Provide the (x, y) coordinate of the cell's center where the given text is located.  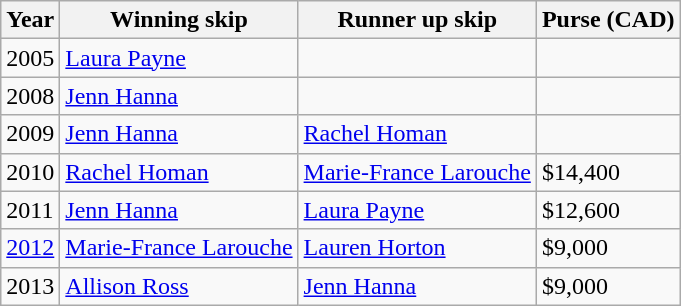
$12,600 (608, 210)
Winning skip (179, 20)
2008 (30, 96)
Lauren Horton (417, 248)
$14,400 (608, 172)
2009 (30, 134)
2013 (30, 286)
Runner up skip (417, 20)
Allison Ross (179, 286)
Purse (CAD) (608, 20)
2011 (30, 210)
2012 (30, 248)
Year (30, 20)
2010 (30, 172)
2005 (30, 58)
